Find where the given text appears and provide that cell's center as [x, y] coordinate. 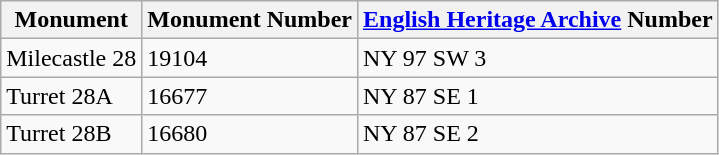
Turret 28A [72, 96]
Milecastle 28 [72, 58]
19104 [250, 58]
Monument [72, 20]
NY 97 SW 3 [538, 58]
English Heritage Archive Number [538, 20]
NY 87 SE 1 [538, 96]
16680 [250, 134]
Monument Number [250, 20]
Turret 28B [72, 134]
16677 [250, 96]
NY 87 SE 2 [538, 134]
